Detect which cell encompasses the target text, then output its [x, y] center coordinate. 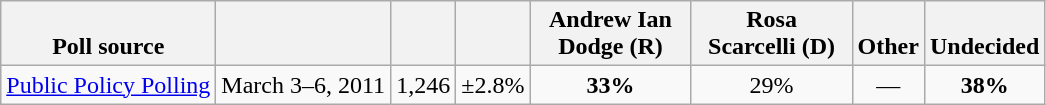
March 3–6, 2011 [304, 85]
— [888, 85]
Andrew IanDodge (R) [610, 34]
38% [984, 85]
Poll source [108, 34]
Other [888, 34]
29% [772, 85]
Undecided [984, 34]
Public Policy Polling [108, 85]
±2.8% [493, 85]
RosaScarcelli (D) [772, 34]
1,246 [424, 85]
33% [610, 85]
